Extract the (x, y) coordinate from the center of the cell holding the provided text.  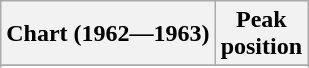
Chart (1962—1963) (108, 34)
Peakposition (261, 34)
